For the text-containing cell, return its midpoint in [X, Y] coordinate format. 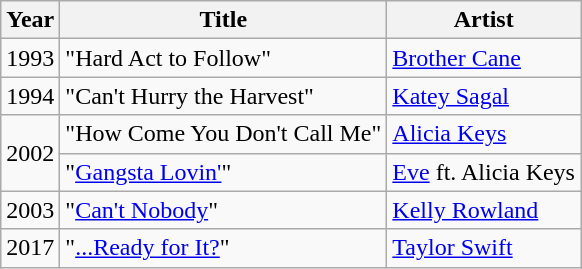
Kelly Rowland [484, 210]
"Can't Nobody" [224, 210]
Eve ft. Alicia Keys [484, 172]
Taylor Swift [484, 248]
2002 [30, 153]
Katey Sagal [484, 96]
"Gangsta Lovin'" [224, 172]
Brother Cane [484, 58]
2017 [30, 248]
"Hard Act to Follow" [224, 58]
1994 [30, 96]
Year [30, 20]
"How Come You Don't Call Me" [224, 134]
Artist [484, 20]
Alicia Keys [484, 134]
"...Ready for It?" [224, 248]
"Can't Hurry the Harvest" [224, 96]
Title [224, 20]
1993 [30, 58]
2003 [30, 210]
